Capture the cell that displays the provided text and extract its [x, y] central coordinate. 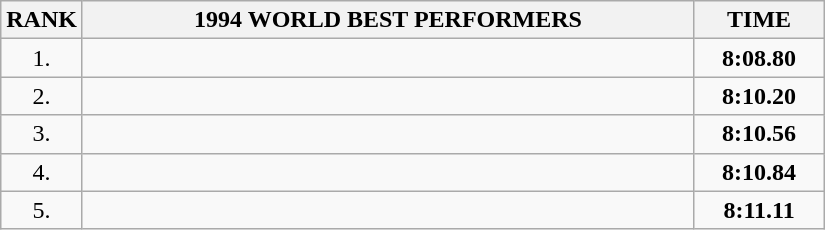
1994 WORLD BEST PERFORMERS [388, 20]
1. [42, 58]
8:11.11 [760, 210]
5. [42, 210]
4. [42, 172]
8:10.84 [760, 172]
8:10.20 [760, 96]
3. [42, 134]
RANK [42, 20]
2. [42, 96]
8:08.80 [760, 58]
TIME [760, 20]
8:10.56 [760, 134]
